Return (X, Y) of the center of cell containing provided text 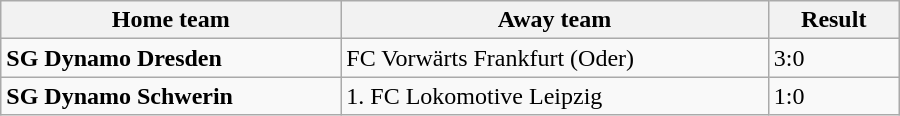
SG Dynamo Dresden (171, 58)
1:0 (834, 96)
Home team (171, 20)
SG Dynamo Schwerin (171, 96)
FC Vorwärts Frankfurt (Oder) (554, 58)
3:0 (834, 58)
Away team (554, 20)
1. FC Lokomotive Leipzig (554, 96)
Result (834, 20)
